From the cell containing the given text, extract its center point as (x, y) coordinate. 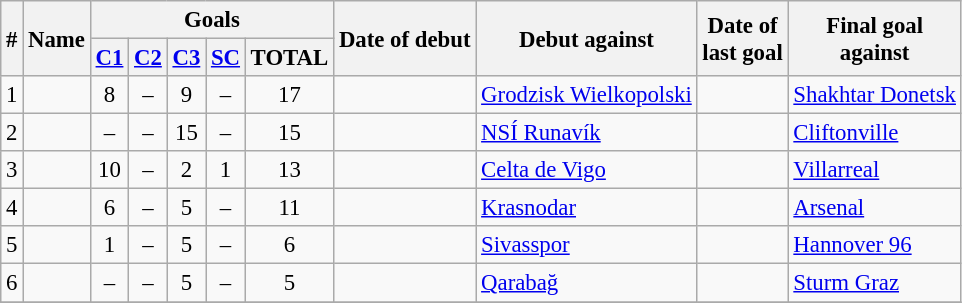
Cliftonville (874, 133)
3 (12, 170)
Qarabağ (586, 283)
Villarreal (874, 170)
8 (109, 95)
11 (289, 208)
Date oflast goal (742, 38)
Goals (212, 20)
TOTAL (289, 58)
Name (57, 38)
Debut against (586, 38)
9 (186, 95)
10 (109, 170)
Shakhtar Donetsk (874, 95)
C3 (186, 58)
Sivasspor (586, 245)
NSÍ Runavík (586, 133)
Grodzisk Wielkopolski (586, 95)
Krasnodar (586, 208)
Hannover 96 (874, 245)
13 (289, 170)
C1 (109, 58)
SC (226, 58)
C2 (148, 58)
Sturm Graz (874, 283)
Arsenal (874, 208)
4 (12, 208)
# (12, 38)
17 (289, 95)
Celta de Vigo (586, 170)
Date of debut (405, 38)
Final goalagainst (874, 38)
